Locate the cell with the specified text and output its [x, y] center coordinate. 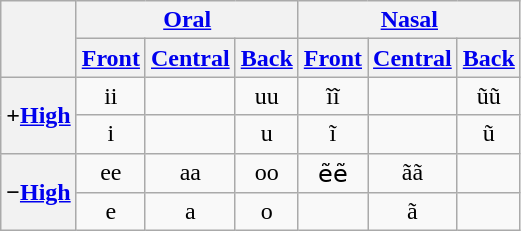
ẽẽ [332, 173]
Nasal [409, 20]
u [266, 134]
ã [413, 212]
ĩĩ [332, 96]
+High [38, 115]
Oral [187, 20]
uu [266, 96]
ũ [488, 134]
ĩ [332, 134]
ii [110, 96]
aa [190, 173]
ee [110, 173]
−High [38, 192]
ũũ [488, 96]
e [110, 212]
ãã [413, 173]
a [190, 212]
o [266, 212]
i [110, 134]
oo [266, 173]
